Output the [x, y] coordinate of the center of the cell containing the given text.  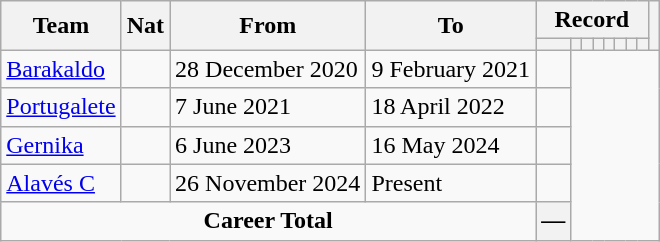
26 November 2024 [268, 183]
From [268, 26]
18 April 2022 [451, 107]
6 June 2023 [268, 145]
Portugalete [61, 107]
Nat [145, 26]
28 December 2020 [268, 69]
Gernika [61, 145]
Present [451, 183]
Record [592, 20]
9 February 2021 [451, 69]
7 June 2021 [268, 107]
Barakaldo [61, 69]
Alavés C [61, 183]
To [451, 26]
16 May 2024 [451, 145]
Career Total [268, 221]
— [554, 221]
Team [61, 26]
